Identify which cell holds the provided text, then report its (X, Y) central coordinate. 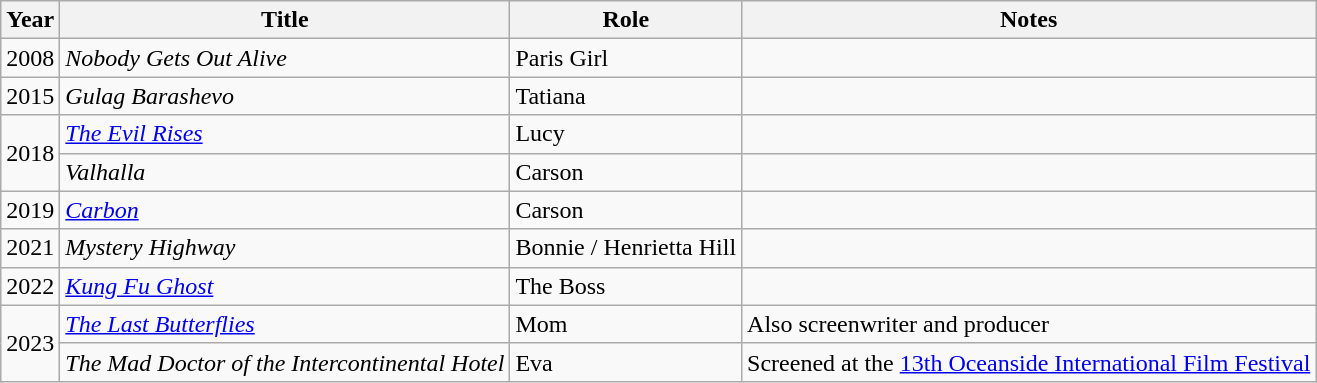
Eva (626, 362)
Year (30, 20)
2018 (30, 153)
Notes (1029, 20)
Valhalla (285, 172)
Mom (626, 324)
Screened at the 13th Oceanside International Film Festival (1029, 362)
Kung Fu Ghost (285, 286)
Carbon (285, 210)
2021 (30, 248)
Also screenwriter and producer (1029, 324)
2008 (30, 58)
The Evil Rises (285, 134)
2019 (30, 210)
Nobody Gets Out Alive (285, 58)
Gulag Barashevo (285, 96)
2023 (30, 343)
2022 (30, 286)
Paris Girl (626, 58)
Bonnie / Henrietta Hill (626, 248)
Mystery Highway (285, 248)
Tatiana (626, 96)
The Boss (626, 286)
The Mad Doctor of the Intercontinental Hotel (285, 362)
The Last Butterflies (285, 324)
Title (285, 20)
Lucy (626, 134)
2015 (30, 96)
Role (626, 20)
